Return the (x, y) coordinate for the center point of the cell that contains the specified text.  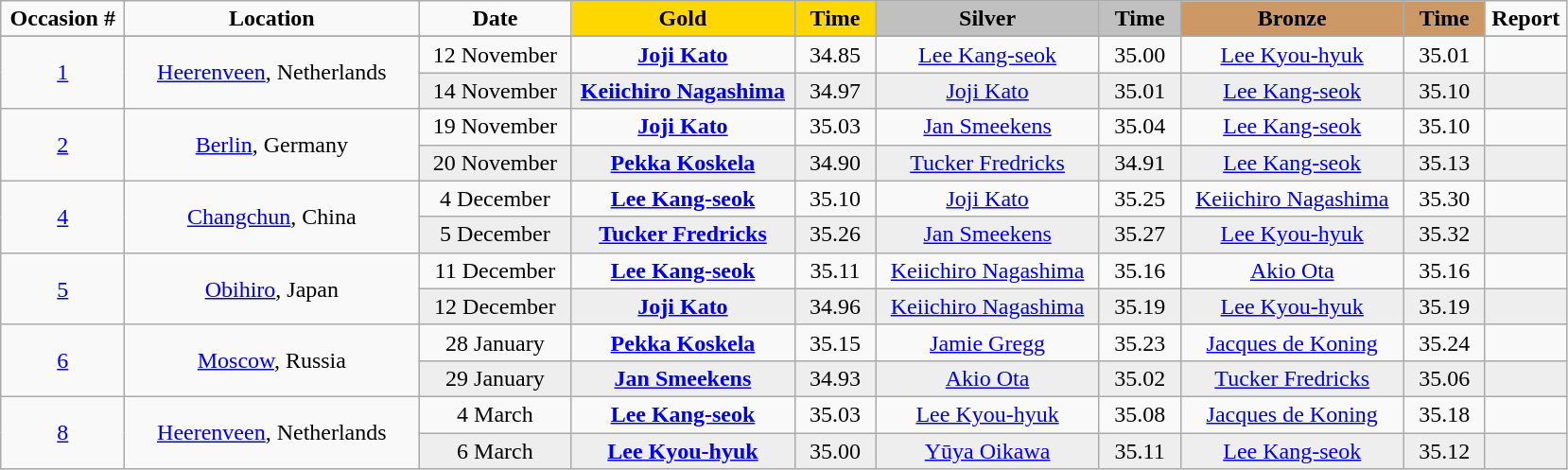
4 March (496, 414)
35.02 (1140, 378)
35.06 (1444, 378)
12 November (496, 55)
34.97 (835, 91)
Jamie Gregg (987, 342)
1 (62, 73)
Location (272, 19)
14 November (496, 91)
34.91 (1140, 163)
34.93 (835, 378)
4 December (496, 199)
35.27 (1140, 235)
20 November (496, 163)
29 January (496, 378)
11 December (496, 270)
Berlin, Germany (272, 145)
8 (62, 432)
12 December (496, 306)
5 December (496, 235)
35.24 (1444, 342)
Gold (683, 19)
35.04 (1140, 127)
35.32 (1444, 235)
35.23 (1140, 342)
Yūya Oikawa (987, 451)
19 November (496, 127)
Bronze (1292, 19)
Silver (987, 19)
35.25 (1140, 199)
5 (62, 288)
34.96 (835, 306)
Date (496, 19)
35.13 (1444, 163)
34.90 (835, 163)
35.18 (1444, 414)
Changchun, China (272, 217)
Obihiro, Japan (272, 288)
6 (62, 360)
28 January (496, 342)
35.12 (1444, 451)
35.30 (1444, 199)
35.08 (1140, 414)
Occasion # (62, 19)
6 March (496, 451)
2 (62, 145)
34.85 (835, 55)
35.15 (835, 342)
4 (62, 217)
Moscow, Russia (272, 360)
Report (1525, 19)
35.26 (835, 235)
